From the cell containing the given text, extract its center point as (X, Y) coordinate. 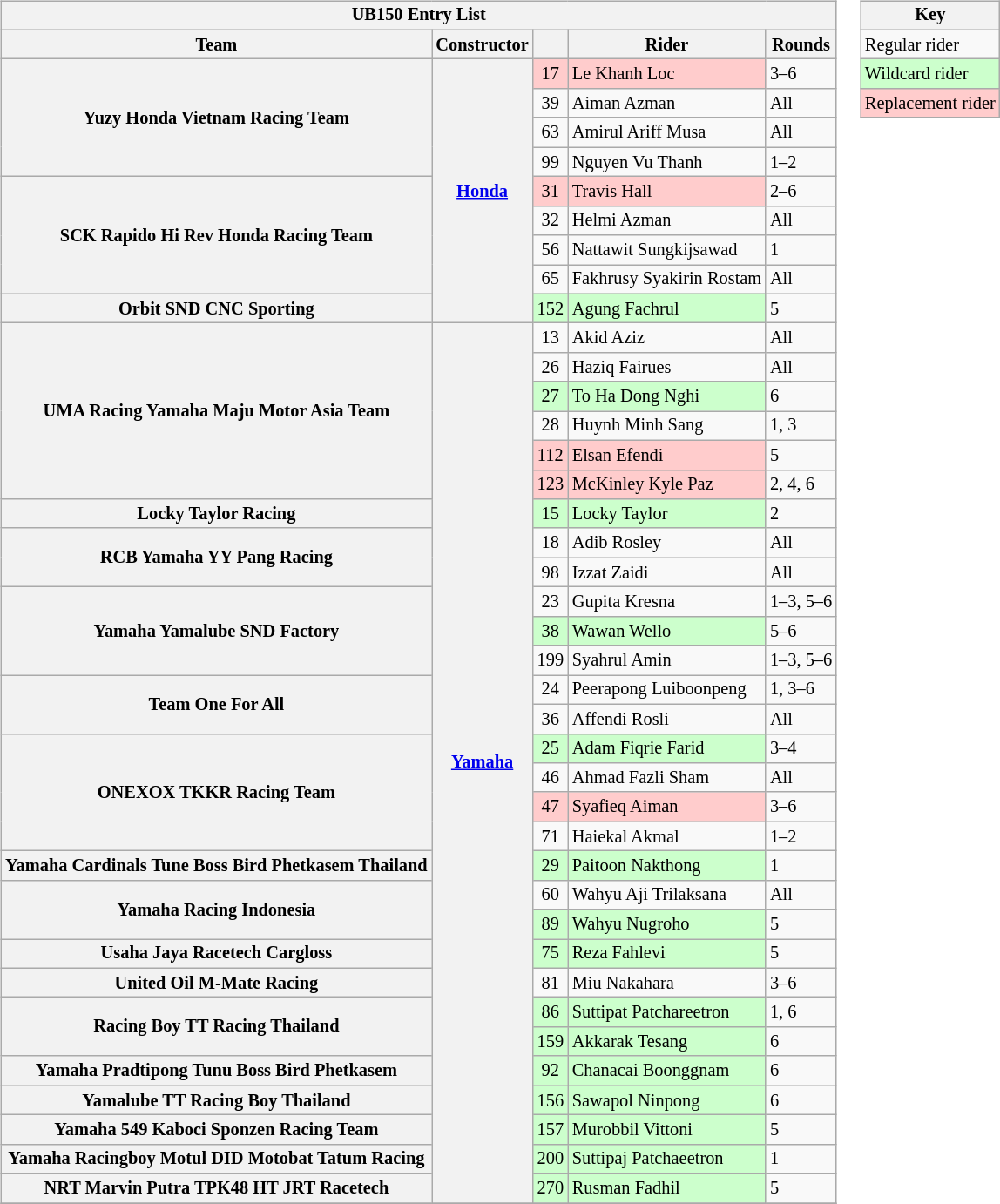
Orbit SND CNC Sporting (216, 308)
1, 3 (801, 426)
Team One For All (216, 704)
15 (551, 514)
Team (216, 44)
1, 3–6 (801, 690)
Yamaha Cardinals Tune Boss Bird Phetkasem Thailand (216, 866)
Yamaha Yamalube SND Factory (216, 631)
270 (551, 1188)
Miu Nakahara (667, 983)
24 (551, 690)
Yamaha Pradtipong Tunu Boss Bird Phetkasem (216, 1071)
NRT Marvin Putra TPK48 HT JRT Racetech (216, 1188)
Sawapol Ninpong (667, 1100)
123 (551, 484)
38 (551, 631)
Aiman Azman (667, 104)
Fakhrusy Syakirin Rostam (667, 280)
Locky Taylor (667, 514)
Replacement rider (930, 104)
Honda (483, 192)
Locky Taylor Racing (216, 514)
Agung Fachrul (667, 308)
Elsan Efendi (667, 455)
Izzat Zaidi (667, 572)
3–4 (801, 748)
Akkarak Tesang (667, 1042)
Yamaha Racingboy Motul DID Motobat Tatum Racing (216, 1159)
SCK Rapido Hi Rev Honda Racing Team (216, 235)
UB150 Entry List (418, 16)
157 (551, 1130)
46 (551, 778)
Reza Fahlevi (667, 954)
75 (551, 954)
2–6 (801, 192)
89 (551, 924)
2, 4, 6 (801, 484)
Helmi Azman (667, 220)
Suttipat Patchareetron (667, 1012)
Suttipaj Patchaeetron (667, 1159)
Wawan Wello (667, 631)
Amirul Ariff Musa (667, 132)
ONEXOX TKKR Racing Team (216, 793)
Huynh Minh Sang (667, 426)
56 (551, 250)
92 (551, 1071)
27 (551, 396)
McKinley Kyle Paz (667, 484)
Key (930, 16)
63 (551, 132)
98 (551, 572)
159 (551, 1042)
Syahrul Amin (667, 660)
81 (551, 983)
Travis Hall (667, 192)
Affendi Rosli (667, 719)
23 (551, 602)
Adam Fiqrie Farid (667, 748)
Paitoon Nakthong (667, 866)
13 (551, 338)
2 (801, 514)
71 (551, 836)
1, 6 (801, 1012)
32 (551, 220)
To Ha Dong Nghi (667, 396)
Rounds (801, 44)
28 (551, 426)
Le Khanh Loc (667, 74)
RCB Yamaha YY Pang Racing (216, 558)
Racing Boy TT Racing Thailand (216, 1026)
Adib Rosley (667, 543)
Akid Aziz (667, 338)
Nguyen Vu Thanh (667, 162)
Gupita Kresna (667, 602)
Murobbil Vittoni (667, 1130)
36 (551, 719)
99 (551, 162)
5–6 (801, 631)
199 (551, 660)
Wildcard rider (930, 74)
UMA Racing Yamaha Maju Motor Asia Team (216, 411)
United Oil M-Mate Racing (216, 983)
Peerapong Luiboonpeng (667, 690)
26 (551, 368)
Yamalube TT Racing Boy Thailand (216, 1100)
Yamaha Racing Indonesia (216, 910)
18 (551, 543)
Wahyu Nugroho (667, 924)
Nattawit Sungkijsawad (667, 250)
Yamaha (483, 763)
47 (551, 807)
152 (551, 308)
Rider (667, 44)
Regular rider (930, 44)
29 (551, 866)
Ahmad Fazli Sham (667, 778)
Yuzy Honda Vietnam Racing Team (216, 118)
Haziq Fairues (667, 368)
86 (551, 1012)
39 (551, 104)
200 (551, 1159)
156 (551, 1100)
31 (551, 192)
Rusman Fadhil (667, 1188)
Chanacai Boonggnam (667, 1071)
Constructor (483, 44)
65 (551, 280)
17 (551, 74)
Syafieq Aiman (667, 807)
60 (551, 895)
Haiekal Akmal (667, 836)
Yamaha 549 Kaboci Sponzen Racing Team (216, 1130)
Wahyu Aji Trilaksana (667, 895)
112 (551, 455)
25 (551, 748)
Usaha Jaya Racetech Cargloss (216, 954)
